For the text-containing cell, return its midpoint in (x, y) coordinate format. 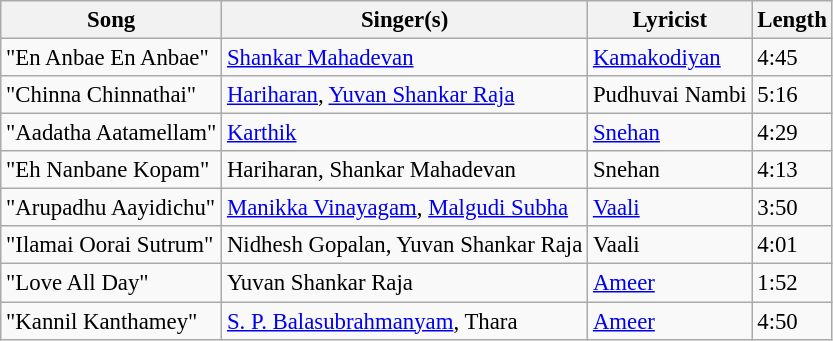
Manikka Vinayagam, Malgudi Subha (405, 208)
"Aadatha Aatamellam" (112, 133)
Lyricist (670, 20)
"Love All Day" (112, 283)
4:13 (792, 170)
"Eh Nanbane Kopam" (112, 170)
Singer(s) (405, 20)
Pudhuvai Nambi (670, 95)
"Ilamai Oorai Sutrum" (112, 245)
4:45 (792, 58)
Kamakodiyan (670, 58)
Nidhesh Gopalan, Yuvan Shankar Raja (405, 245)
5:16 (792, 95)
Song (112, 20)
"Kannil Kanthamey" (112, 321)
1:52 (792, 283)
Length (792, 20)
Karthik (405, 133)
4:01 (792, 245)
4:29 (792, 133)
"Arupadhu Aayidichu" (112, 208)
Yuvan Shankar Raja (405, 283)
Hariharan, Shankar Mahadevan (405, 170)
Shankar Mahadevan (405, 58)
"En Anbae En Anbae" (112, 58)
4:50 (792, 321)
Hariharan, Yuvan Shankar Raja (405, 95)
3:50 (792, 208)
S. P. Balasubrahmanyam, Thara (405, 321)
"Chinna Chinnathai" (112, 95)
